Extract the [X, Y] coordinate from the center of the cell holding the provided text.  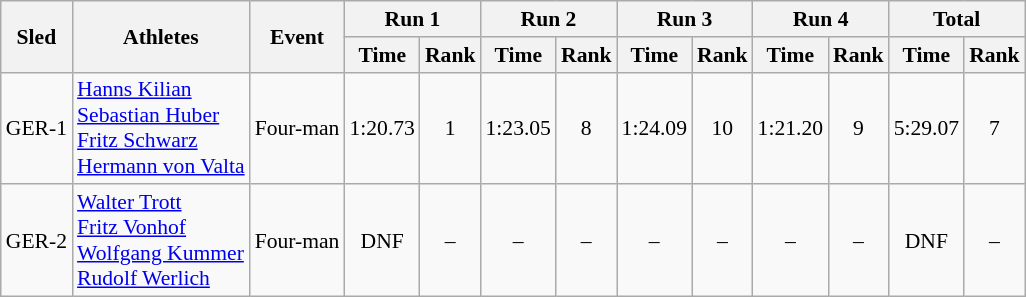
Total [957, 19]
Run 3 [685, 19]
7 [994, 128]
10 [722, 128]
GER-2 [36, 241]
1:20.73 [382, 128]
8 [586, 128]
Hanns KilianSebastian HuberFritz SchwarzHermann von Valta [161, 128]
Athletes [161, 36]
Run 4 [821, 19]
9 [858, 128]
1:23.05 [518, 128]
Sled [36, 36]
5:29.07 [926, 128]
Run 2 [548, 19]
1:21.20 [790, 128]
GER-1 [36, 128]
Run 1 [412, 19]
Walter TrottFritz VonhofWolfgang KummerRudolf Werlich [161, 241]
1:24.09 [654, 128]
Event [298, 36]
1 [450, 128]
